Capture the cell that displays the provided text and extract its [x, y] central coordinate. 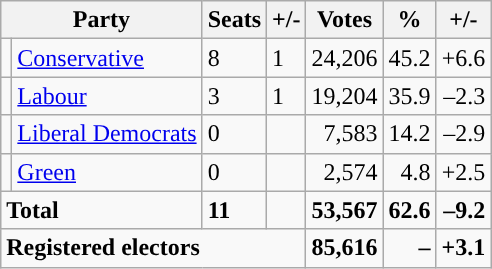
Votes [344, 20]
– [410, 248]
–2.3 [464, 96]
Seats [234, 20]
–2.9 [464, 134]
4.8 [410, 172]
Registered electors [154, 248]
Green [107, 172]
35.9 [410, 96]
Conservative [107, 58]
Total [102, 210]
Party [102, 20]
85,616 [344, 248]
19,204 [344, 96]
+6.6 [464, 58]
% [410, 20]
45.2 [410, 58]
+2.5 [464, 172]
14.2 [410, 134]
8 [234, 58]
+3.1 [464, 248]
–9.2 [464, 210]
7,583 [344, 134]
62.6 [410, 210]
24,206 [344, 58]
Labour [107, 96]
3 [234, 96]
11 [234, 210]
53,567 [344, 210]
2,574 [344, 172]
Liberal Democrats [107, 134]
